Extract the [X, Y] coordinate from the center of the cell holding the provided text.  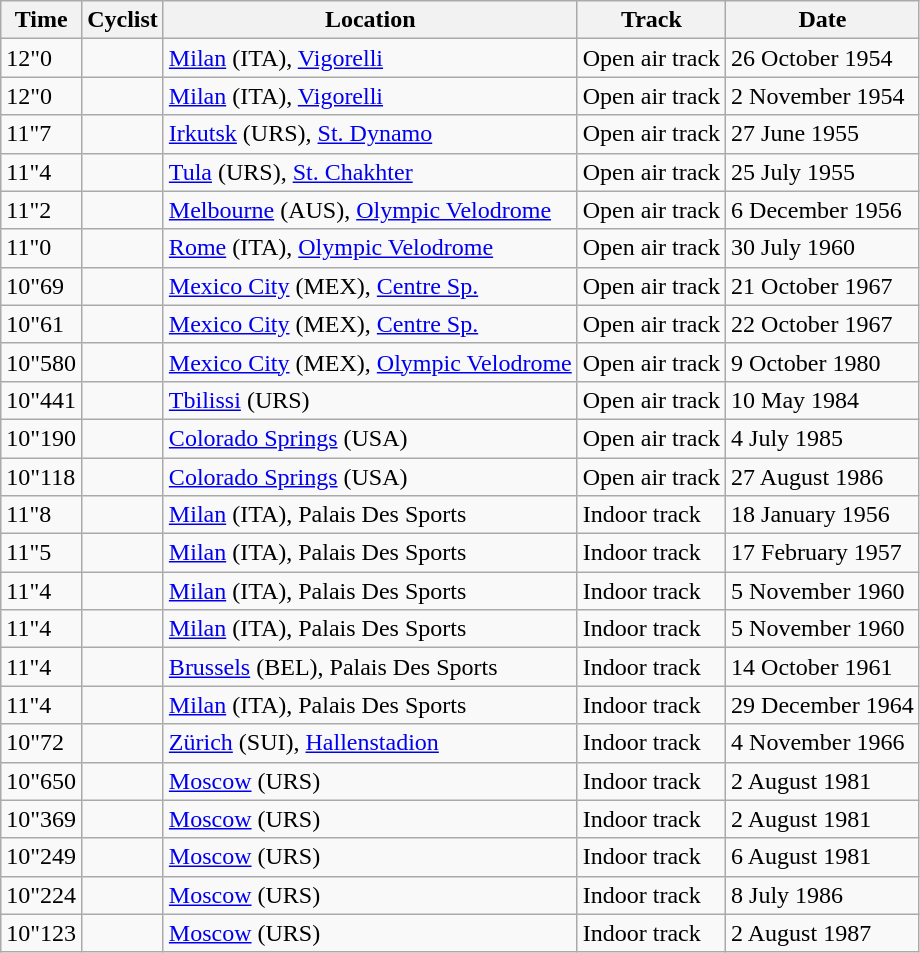
Date [823, 20]
Mexico City (MEX), Olympic Velodrome [370, 362]
29 December 1964 [823, 705]
10"650 [42, 781]
10"118 [42, 477]
Time [42, 20]
21 October 1967 [823, 286]
2 November 1954 [823, 96]
10"123 [42, 933]
Brussels (BEL), Palais Des Sports [370, 667]
10"72 [42, 743]
Tbilissi (URS) [370, 400]
11"2 [42, 210]
10"190 [42, 438]
Track [651, 20]
10"369 [42, 819]
2 August 1987 [823, 933]
9 October 1980 [823, 362]
27 August 1986 [823, 477]
11"0 [42, 248]
11"8 [42, 515]
22 October 1967 [823, 324]
10"61 [42, 324]
30 July 1960 [823, 248]
10"224 [42, 895]
Rome (ITA), Olympic Velodrome [370, 248]
14 October 1961 [823, 667]
10"580 [42, 362]
6 August 1981 [823, 857]
Zürich (SUI), Hallenstadion [370, 743]
Irkutsk (URS), St. Dynamo [370, 134]
18 January 1956 [823, 515]
10"249 [42, 857]
Cyclist [123, 20]
25 July 1955 [823, 172]
11"7 [42, 134]
10 May 1984 [823, 400]
4 November 1966 [823, 743]
10"441 [42, 400]
10"69 [42, 286]
26 October 1954 [823, 58]
27 June 1955 [823, 134]
6 December 1956 [823, 210]
11"5 [42, 553]
8 July 1986 [823, 895]
4 July 1985 [823, 438]
Tula (URS), St. Chakhter [370, 172]
Location [370, 20]
Melbourne (AUS), Olympic Velodrome [370, 210]
17 February 1957 [823, 553]
